From the cell containing the given text, extract its center point as (x, y) coordinate. 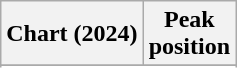
Peakposition (189, 34)
Chart (2024) (72, 34)
